Extract the [X, Y] coordinate from the center of the cell holding the provided text.  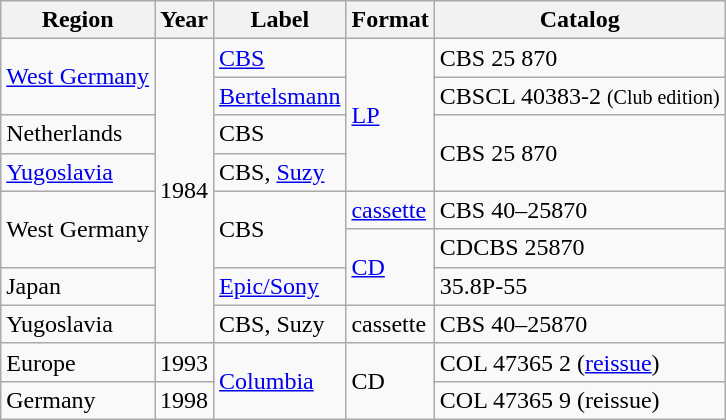
LP [390, 115]
1998 [184, 400]
CDCBS 25870 [580, 248]
COL 47365 9 (reissue) [580, 400]
35.8P-55 [580, 286]
Epic/Sony [280, 286]
Columbia [280, 381]
CBSCL 40383-2 (Club edition) [580, 96]
Year [184, 20]
Japan [78, 286]
Label [280, 20]
Region [78, 20]
Bertelsmann [280, 96]
1993 [184, 362]
1984 [184, 191]
Format [390, 20]
COL 47365 2 (reissue) [580, 362]
Netherlands [78, 134]
Europe [78, 362]
Germany [78, 400]
Catalog [580, 20]
